Return [x, y] of the center of cell containing provided text 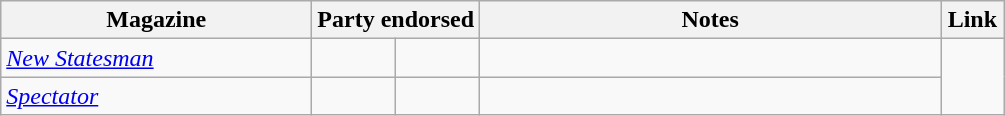
Link [973, 20]
Spectator [156, 96]
Magazine [156, 20]
Notes [710, 20]
New Statesman [156, 58]
Party endorsed [396, 20]
